Return the [x, y] coordinate for the center point of the cell that contains the specified text.  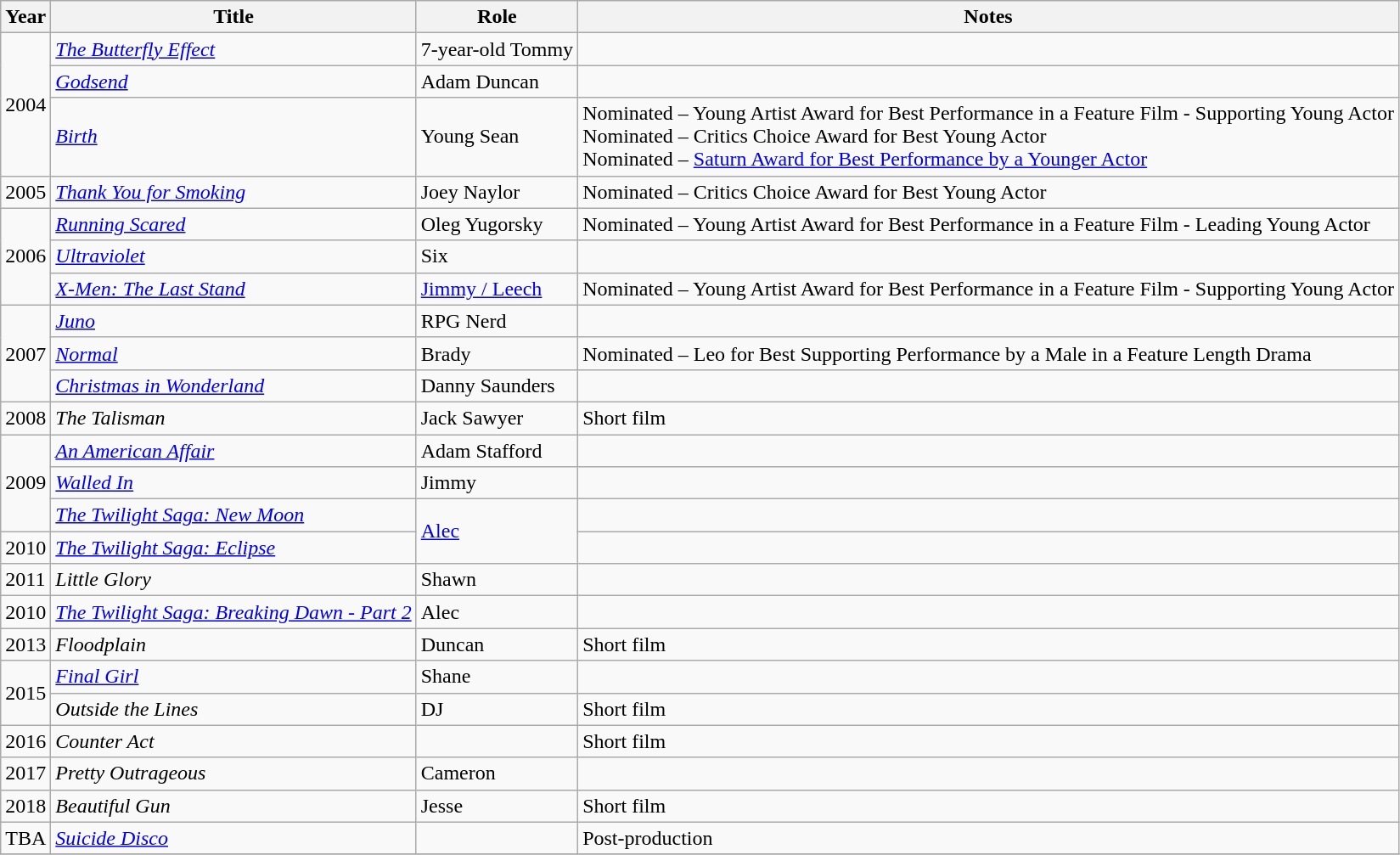
The Twilight Saga: New Moon [233, 515]
Adam Duncan [497, 82]
Nominated – Young Artist Award for Best Performance in a Feature Film - Supporting Young Actor [988, 289]
Brady [497, 353]
2006 [25, 256]
Beautiful Gun [233, 806]
Young Sean [497, 137]
2004 [25, 104]
Jesse [497, 806]
The Twilight Saga: Breaking Dawn - Part 2 [233, 612]
Year [25, 17]
Outside the Lines [233, 709]
X-Men: The Last Stand [233, 289]
Adam Stafford [497, 451]
2005 [25, 192]
Joey Naylor [497, 192]
Final Girl [233, 677]
Jimmy / Leech [497, 289]
Running Scared [233, 224]
2013 [25, 644]
Shawn [497, 580]
Role [497, 17]
Shane [497, 677]
2009 [25, 483]
Juno [233, 321]
TBA [25, 838]
Cameron [497, 773]
Oleg Yugorsky [497, 224]
Thank You for Smoking [233, 192]
2017 [25, 773]
Notes [988, 17]
Post-production [988, 838]
Birth [233, 137]
2008 [25, 418]
Jack Sawyer [497, 418]
The Twilight Saga: Eclipse [233, 548]
Godsend [233, 82]
Suicide Disco [233, 838]
Floodplain [233, 644]
Little Glory [233, 580]
Walled In [233, 483]
Six [497, 256]
Counter Act [233, 741]
The Butterfly Effect [233, 49]
Nominated – Critics Choice Award for Best Young Actor [988, 192]
The Talisman [233, 418]
7-year-old Tommy [497, 49]
Ultraviolet [233, 256]
Duncan [497, 644]
Nominated – Leo for Best Supporting Performance by a Male in a Feature Length Drama [988, 353]
DJ [497, 709]
2011 [25, 580]
Normal [233, 353]
Jimmy [497, 483]
An American Affair [233, 451]
Title [233, 17]
2007 [25, 353]
2018 [25, 806]
2016 [25, 741]
Danny Saunders [497, 385]
Christmas in Wonderland [233, 385]
Pretty Outrageous [233, 773]
RPG Nerd [497, 321]
Nominated – Young Artist Award for Best Performance in a Feature Film - Leading Young Actor [988, 224]
2015 [25, 693]
